Output the (X, Y) coordinate of the center of the cell containing the given text.  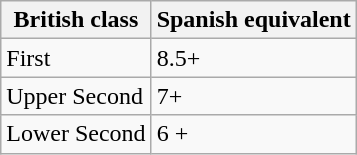
8.5+ (254, 58)
Lower Second (76, 134)
6 + (254, 134)
Upper Second (76, 96)
Spanish equivalent (254, 20)
7+ (254, 96)
British class (76, 20)
First (76, 58)
